Locate the cell with the specified text and output its [X, Y] center coordinate. 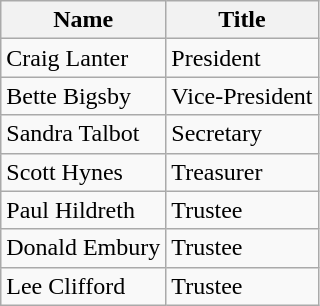
Sandra Talbot [84, 134]
Title [242, 20]
Vice-President [242, 96]
Lee Clifford [84, 286]
Name [84, 20]
Scott Hynes [84, 172]
Treasurer [242, 172]
Donald Embury [84, 248]
Secretary [242, 134]
President [242, 58]
Craig Lanter [84, 58]
Bette Bigsby [84, 96]
Paul Hildreth [84, 210]
